Return [x, y] of the center of cell containing provided text 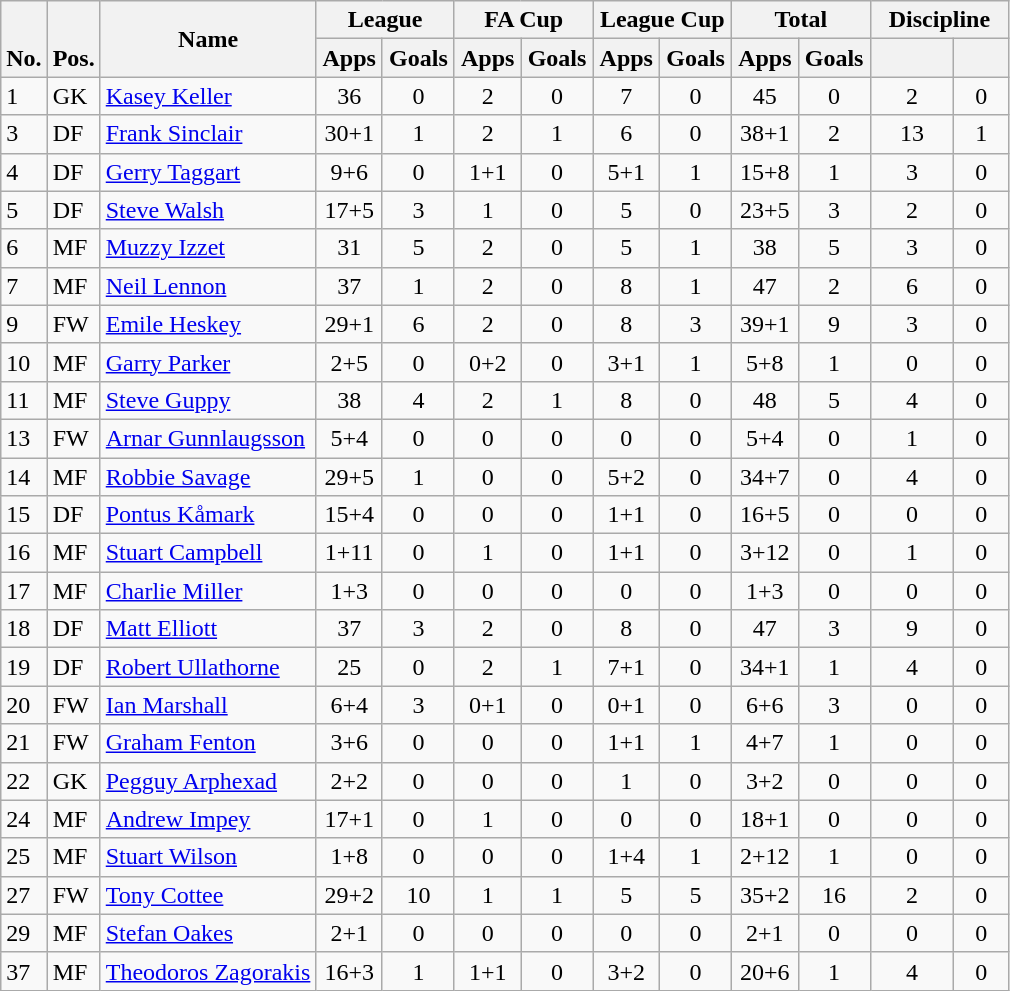
29 [24, 933]
Gerry Taggart [208, 172]
Robert Ullathorne [208, 667]
Robbie Savage [208, 477]
Graham Fenton [208, 743]
16+5 [766, 515]
9+6 [350, 172]
1+8 [350, 857]
20+6 [766, 971]
17+5 [350, 210]
15 [24, 515]
29+5 [350, 477]
7+1 [626, 667]
Stuart Campbell [208, 553]
11 [24, 400]
1+11 [350, 553]
19 [24, 667]
Kasey Keller [208, 96]
Muzzy Izzet [208, 248]
Theodoros Zagorakis [208, 971]
6+4 [350, 705]
15+4 [350, 515]
2+2 [350, 781]
FA Cup [524, 20]
48 [766, 400]
League [386, 20]
15+8 [766, 172]
Total [802, 20]
Tony Cottee [208, 895]
34+7 [766, 477]
22 [24, 781]
Pos. [74, 39]
Stefan Oakes [208, 933]
Pegguy Arphexad [208, 781]
17 [24, 591]
14 [24, 477]
Ian Marshall [208, 705]
Emile Heskey [208, 324]
16+3 [350, 971]
18+1 [766, 819]
Matt Elliott [208, 629]
31 [350, 248]
Neil Lennon [208, 286]
23+5 [766, 210]
35+2 [766, 895]
5+1 [626, 172]
Charlie Miller [208, 591]
5+8 [766, 362]
3+6 [350, 743]
29+2 [350, 895]
38+1 [766, 134]
0+2 [488, 362]
24 [24, 819]
Frank Sinclair [208, 134]
3+12 [766, 553]
Steve Walsh [208, 210]
20 [24, 705]
30+1 [350, 134]
6+6 [766, 705]
2+12 [766, 857]
21 [24, 743]
3+1 [626, 362]
4+7 [766, 743]
18 [24, 629]
No. [24, 39]
27 [24, 895]
36 [350, 96]
2+5 [350, 362]
Discipline [940, 20]
Arnar Gunnlaugsson [208, 438]
Steve Guppy [208, 400]
League Cup [662, 20]
5+2 [626, 477]
34+1 [766, 667]
Garry Parker [208, 362]
29+1 [350, 324]
Stuart Wilson [208, 857]
17+1 [350, 819]
Pontus Kåmark [208, 515]
Andrew Impey [208, 819]
39+1 [766, 324]
Name [208, 39]
1+4 [626, 857]
45 [766, 96]
